Output the [x, y] coordinate of the center of the cell containing the given text.  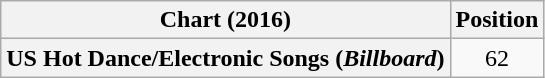
US Hot Dance/Electronic Songs (Billboard) [226, 58]
62 [497, 58]
Position [497, 20]
Chart (2016) [226, 20]
